Detect which cell encompasses the target text, then output its (x, y) center coordinate. 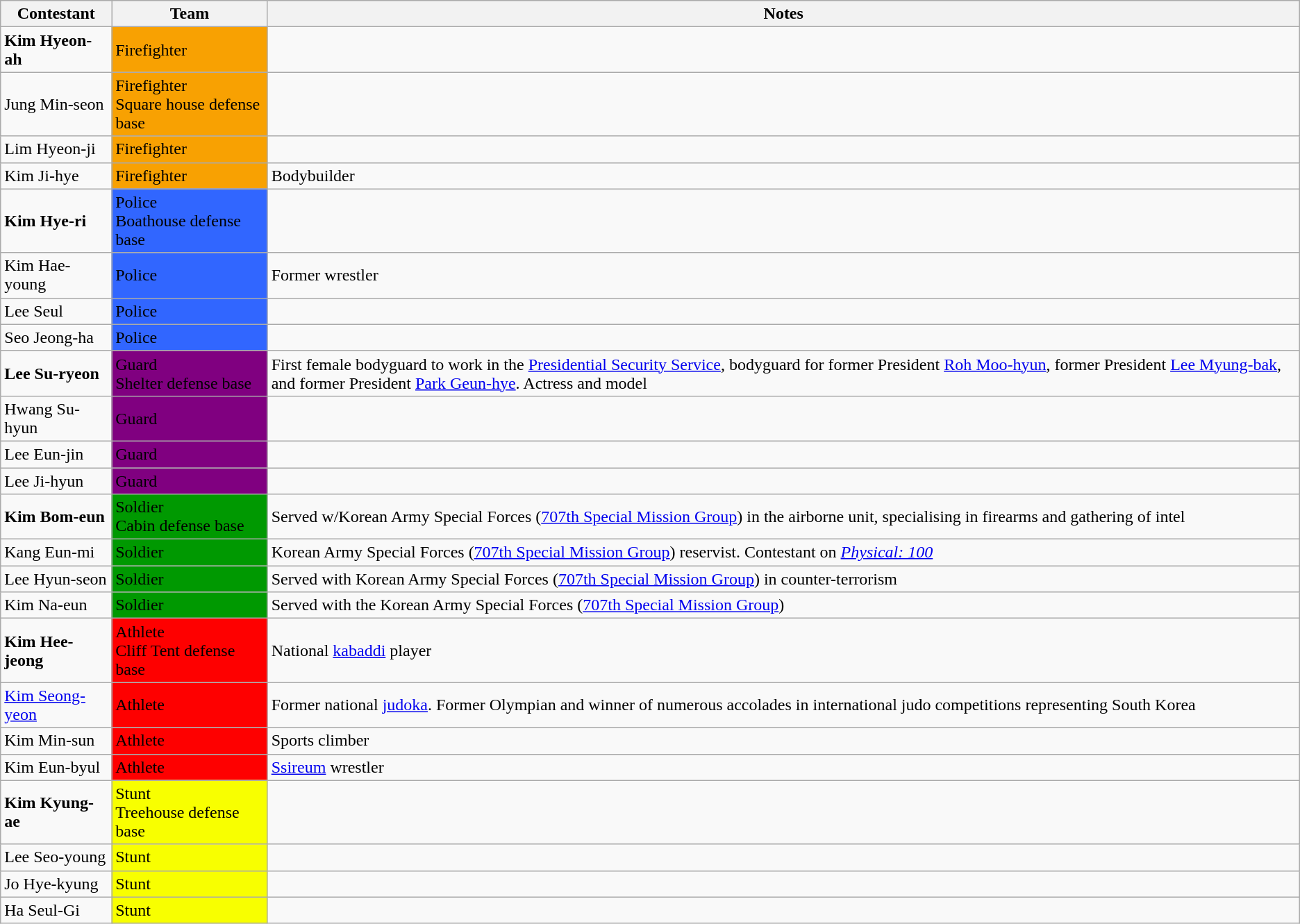
Former wrestler (783, 275)
Notes (783, 14)
Lee Seul (56, 311)
Kim Eun-byul (56, 767)
SoldierCabin defense base (190, 516)
Bodybuilder (783, 176)
Ha Seul-Gi (56, 910)
Kim Hyeon-ah (56, 50)
Seo Jeong-ha (56, 337)
Lee Eun-jin (56, 454)
Lee Seo-young (56, 857)
StuntTreehouse defense base (190, 812)
FirefighterSquare house defense base (190, 104)
Kim Seong-yeon (56, 705)
Korean Army Special Forces (707th Special Mission Group) reservist. Contestant on Physical: 100 (783, 553)
Lee Ji-hyun (56, 481)
GuardShelter defense base (190, 373)
Served w/Korean Army Special Forces (707th Special Mission Group) in the airborne unit, specialising in firearms and gathering of intel (783, 516)
AthleteCliff Tent defense base (190, 650)
Kim Kyung-ae (56, 812)
Kim Hee-jeong (56, 650)
Kim Ji-hye (56, 176)
Served with Korean Army Special Forces (707th Special Mission Group) in counter-terrorism (783, 579)
Ssireum wrestler (783, 767)
Lee Su-ryeon (56, 373)
National kabaddi player (783, 650)
Contestant (56, 14)
PoliceBoathouse defense base (190, 221)
Hwang Su-hyun (56, 418)
Kim Hye-ri (56, 221)
Kim Hae-young (56, 275)
Kim Min-sun (56, 741)
Served with the Korean Army Special Forces (707th Special Mission Group) (783, 605)
Former national judoka. Former Olympian and winner of numerous accolades in international judo competitions representing South Korea (783, 705)
Team (190, 14)
Lim Hyeon-ji (56, 149)
Kim Na-eun (56, 605)
Jung Min-seon (56, 104)
Kim Bom-eun (56, 516)
Lee Hyun-seon (56, 579)
Jo Hye-kyung (56, 884)
Kang Eun-mi (56, 553)
Sports climber (783, 741)
